Return (X, Y) of the center of cell containing provided text 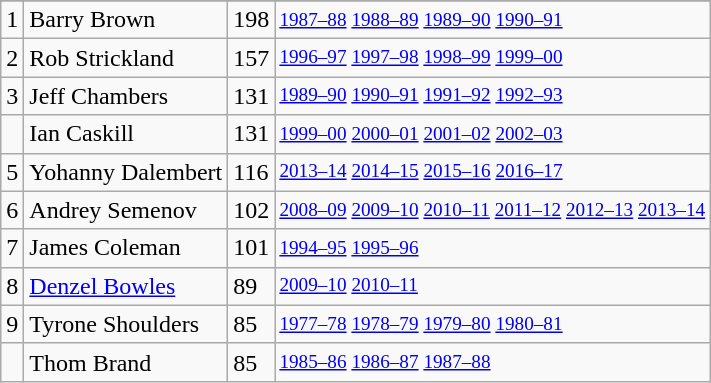
1987–88 1988–89 1989–90 1990–91 (492, 20)
1 (12, 20)
1985–86 1986–87 1987–88 (492, 362)
Rob Strickland (126, 58)
8 (12, 286)
102 (252, 210)
Yohanny Dalembert (126, 172)
Andrey Semenov (126, 210)
1999–00 2000–01 2001–02 2002–03 (492, 134)
198 (252, 20)
89 (252, 286)
101 (252, 248)
7 (12, 248)
2013–14 2014–15 2015–16 2016–17 (492, 172)
1994–95 1995–96 (492, 248)
116 (252, 172)
1977–78 1978–79 1979–80 1980–81 (492, 324)
Tyrone Shoulders (126, 324)
157 (252, 58)
2 (12, 58)
3 (12, 96)
9 (12, 324)
5 (12, 172)
6 (12, 210)
Barry Brown (126, 20)
Thom Brand (126, 362)
2008–09 2009–10 2010–11 2011–12 2012–13 2013–14 (492, 210)
James Coleman (126, 248)
2009–10 2010–11 (492, 286)
1989–90 1990–91 1991–92 1992–93 (492, 96)
Ian Caskill (126, 134)
Jeff Chambers (126, 96)
1996–97 1997–98 1998–99 1999–00 (492, 58)
Denzel Bowles (126, 286)
